Return the (X, Y) coordinate for the center point of the cell that contains the specified text.  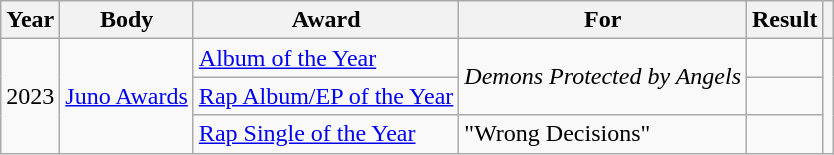
Juno Awards (127, 96)
Body (127, 20)
Demons Protected by Angels (603, 77)
Rap Album/EP of the Year (326, 96)
2023 (30, 96)
Album of the Year (326, 58)
Result (785, 20)
Award (326, 20)
Year (30, 20)
"Wrong Decisions" (603, 134)
Rap Single of the Year (326, 134)
For (603, 20)
